Provide the [x, y] coordinate of the cell's center where the given text is located.  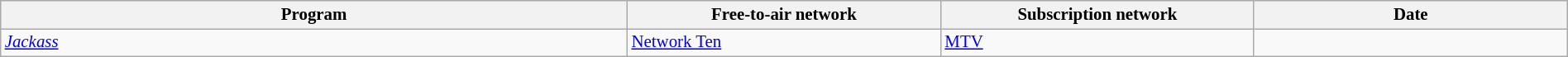
Jackass [314, 42]
Free-to-air network [784, 15]
Subscription network [1097, 15]
Date [1411, 15]
Network Ten [784, 42]
MTV [1097, 42]
Program [314, 15]
